Determine the (x, y) coordinate at the center of the cell enclosing the given text.  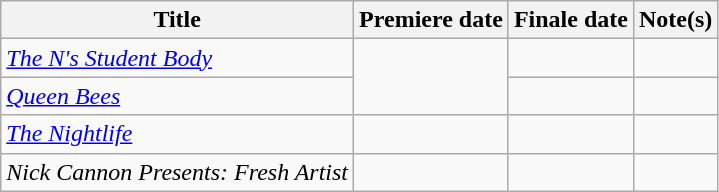
Premiere date (432, 20)
Queen Bees (178, 96)
The Nightlife (178, 134)
The N's Student Body (178, 58)
Nick Cannon Presents: Fresh Artist (178, 172)
Finale date (570, 20)
Note(s) (675, 20)
Title (178, 20)
